Pinpoint the cell where the given text exists, returning its (x, y) midpoint coordinate. 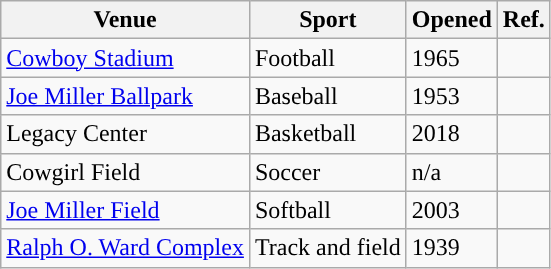
Baseball (328, 96)
1965 (452, 58)
Softball (328, 210)
2003 (452, 210)
Sport (328, 20)
Joe Miller Ballpark (126, 96)
Legacy Center (126, 134)
Soccer (328, 172)
1939 (452, 248)
Track and field (328, 248)
Joe Miller Field (126, 210)
Venue (126, 20)
2018 (452, 134)
Ralph O. Ward Complex (126, 248)
Opened (452, 20)
Ref. (524, 20)
Football (328, 58)
Basketball (328, 134)
Cowgirl Field (126, 172)
1953 (452, 96)
Cowboy Stadium (126, 58)
n/a (452, 172)
